Return the (x, y) coordinate for the center point of the cell that contains the specified text.  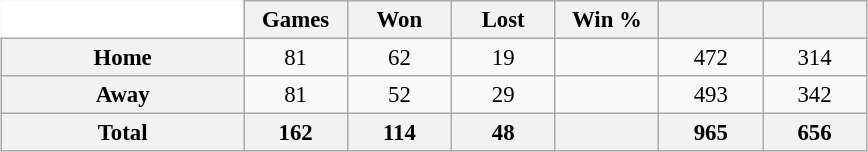
Win % (607, 20)
656 (815, 133)
62 (399, 58)
Away (123, 95)
342 (815, 95)
29 (503, 95)
Lost (503, 20)
52 (399, 95)
Home (123, 58)
965 (711, 133)
Won (399, 20)
493 (711, 95)
162 (296, 133)
48 (503, 133)
472 (711, 58)
114 (399, 133)
314 (815, 58)
Total (123, 133)
19 (503, 58)
Games (296, 20)
